Pinpoint the cell where the given text exists, returning its (X, Y) midpoint coordinate. 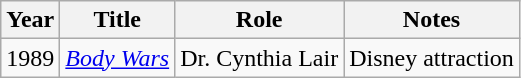
Year (30, 20)
Notes (432, 20)
Role (260, 20)
Title (118, 20)
1989 (30, 58)
Dr. Cynthia Lair (260, 58)
Body Wars (118, 58)
Disney attraction (432, 58)
